Identify which cell holds the provided text, then report its (x, y) central coordinate. 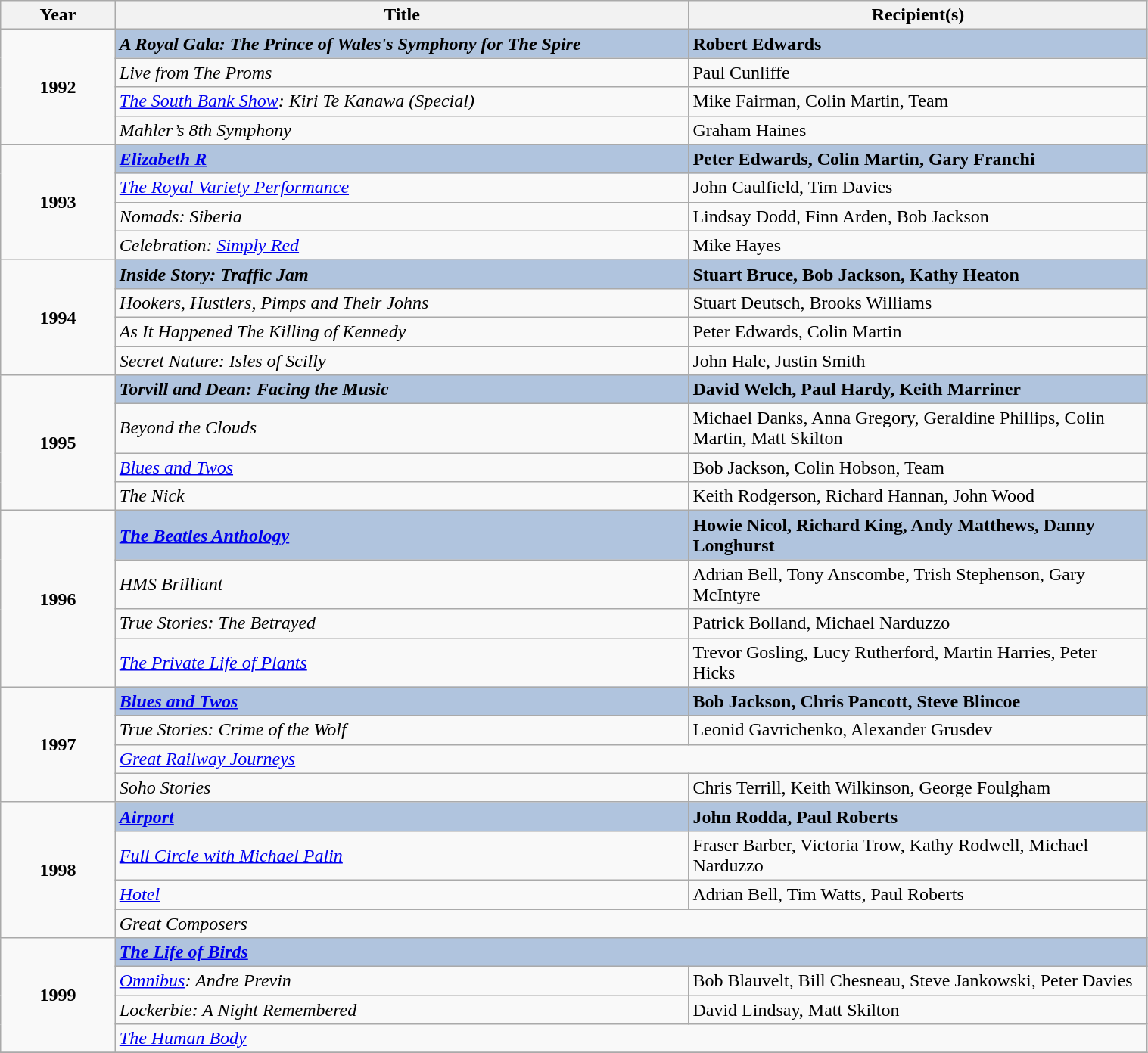
Great Composers (631, 924)
Bob Blauvelt, Bill Chesneau, Steve Jankowski, Peter Davies (918, 981)
The Private Life of Plants (402, 663)
Bob Jackson, Colin Hobson, Team (918, 467)
John Hale, Justin Smith (918, 361)
Nomads: Siberia (402, 216)
David Lindsay, Matt Skilton (918, 1010)
Adrian Bell, Tony Anscombe, Trish Stephenson, Gary McIntyre (918, 584)
Peter Edwards, Colin Martin, Gary Franchi (918, 159)
True Stories: The Betrayed (402, 623)
1998 (58, 870)
Mike Hayes (918, 245)
Mahler’s 8th Symphony (402, 130)
Torvill and Dean: Facing the Music (402, 390)
Soho Stories (402, 787)
A Royal Gala: The Prince of Wales's Symphony for The Spire (402, 44)
Stuart Bruce, Bob Jackson, Kathy Heaton (918, 274)
Live from The Proms (402, 73)
Elizabeth R (402, 159)
Bob Jackson, Chris Pancott, Steve Blincoe (918, 701)
Hotel (402, 894)
True Stories: Crime of the Wolf (402, 730)
Celebration: Simply Red (402, 245)
Leonid Gavrichenko, Alexander Grusdev (918, 730)
David Welch, Paul Hardy, Keith Marriner (918, 390)
The Human Body (631, 1039)
1995 (58, 443)
Paul Cunliffe (918, 73)
Patrick Bolland, Michael Narduzzo (918, 623)
Stuart Deutsch, Brooks Williams (918, 303)
1993 (58, 202)
Inside Story: Traffic Jam (402, 274)
Secret Nature: Isles of Scilly (402, 361)
The Life of Birds (631, 952)
Full Circle with Michael Palin (402, 855)
John Caulfield, Tim Davies (918, 188)
Trevor Gosling, Lucy Rutherford, Martin Harries, Peter Hicks (918, 663)
1996 (58, 599)
As It Happened The Killing of Kennedy (402, 331)
1994 (58, 317)
Hookers, Hustlers, Pimps and Their Johns (402, 303)
Mike Fairman, Colin Martin, Team (918, 101)
Year (58, 15)
Chris Terrill, Keith Wilkinson, George Foulgham (918, 787)
The South Bank Show: Kiri Te Kanawa (Special) (402, 101)
Adrian Bell, Tim Watts, Paul Roberts (918, 894)
Omnibus: Andre Previn (402, 981)
Fraser Barber, Victoria Trow, Kathy Rodwell, Michael Narduzzo (918, 855)
Michael Danks, Anna Gregory, Geraldine Phillips, Colin Martin, Matt Skilton (918, 428)
Peter Edwards, Colin Martin (918, 331)
Title (402, 15)
The Royal Variety Performance (402, 188)
John Rodda, Paul Roberts (918, 816)
Howie Nicol, Richard King, Andy Matthews, Danny Longhurst (918, 536)
1992 (58, 87)
1999 (58, 996)
Recipient(s) (918, 15)
Robert Edwards (918, 44)
The Nick (402, 496)
Graham Haines (918, 130)
Keith Rodgerson, Richard Hannan, John Wood (918, 496)
Lindsay Dodd, Finn Arden, Bob Jackson (918, 216)
Great Railway Journeys (631, 759)
Beyond the Clouds (402, 428)
HMS Brilliant (402, 584)
Airport (402, 816)
The Beatles Anthology (402, 536)
1997 (58, 744)
Lockerbie: A Night Remembered (402, 1010)
